Detect which cell encompasses the target text, then output its [x, y] center coordinate. 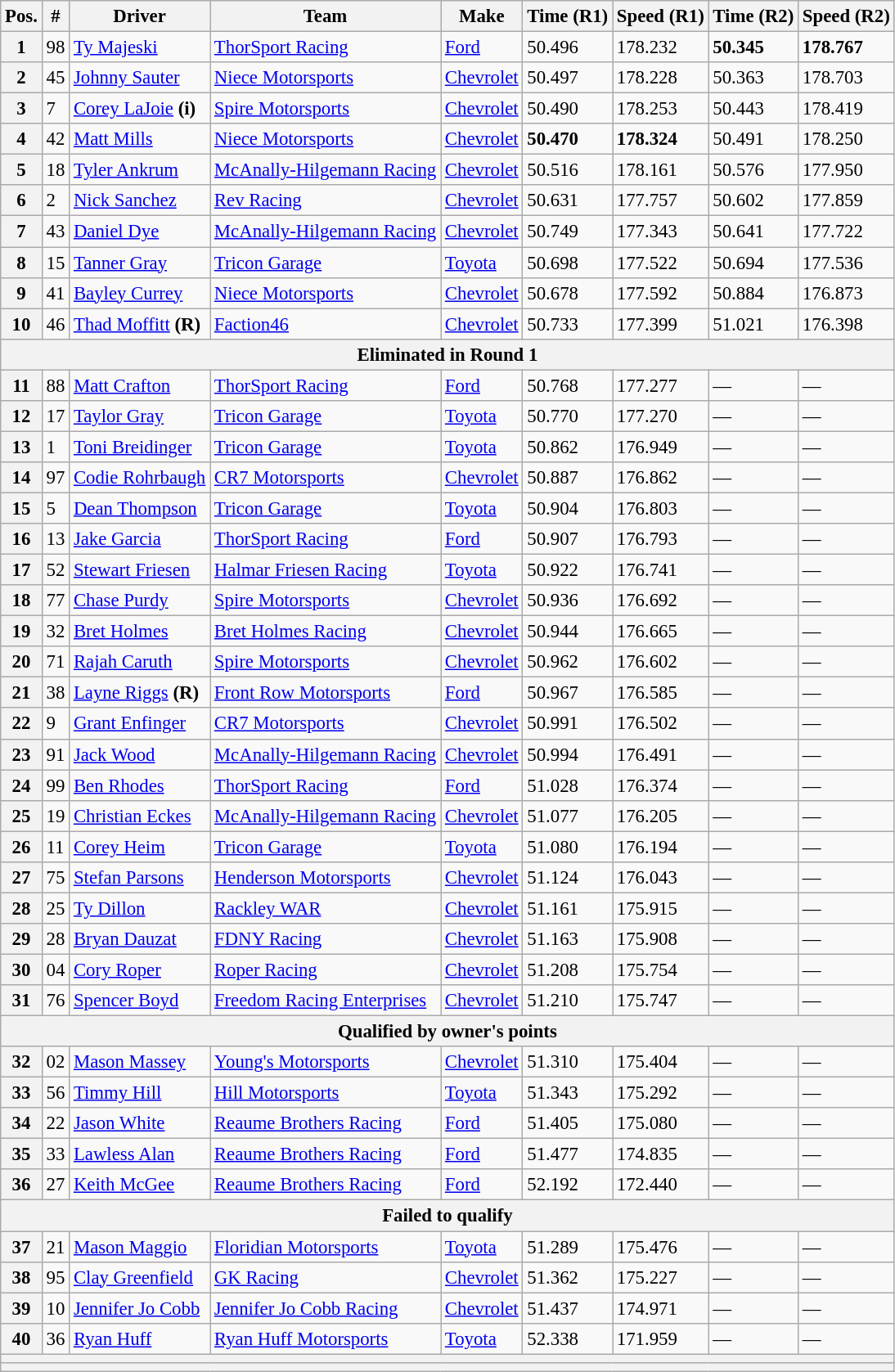
Eliminated in Round 1 [447, 354]
30 [21, 969]
Jason White [140, 1123]
Young's Motorsports [326, 1062]
50.631 [568, 200]
98 [56, 47]
Daniel Dye [140, 232]
50.922 [568, 570]
Keith McGee [140, 1185]
51.210 [568, 1001]
Speed (R2) [847, 16]
41 [56, 293]
50.491 [753, 139]
56 [56, 1093]
Stefan Parsons [140, 878]
176.585 [660, 693]
175.227 [660, 1277]
Christian Eckes [140, 816]
175.747 [660, 1001]
Rajah Caruth [140, 662]
176.398 [847, 324]
176.692 [660, 601]
Clay Greenfield [140, 1277]
51.343 [568, 1093]
50.443 [753, 109]
Ben Rhodes [140, 785]
51.208 [568, 969]
52.338 [568, 1338]
176.502 [660, 724]
176.803 [660, 508]
Jake Garcia [140, 539]
175.404 [660, 1062]
177.399 [660, 324]
172.440 [660, 1185]
12 [21, 416]
51.362 [568, 1277]
178.703 [847, 78]
Grant Enfinger [140, 724]
Speed (R1) [660, 16]
176.205 [660, 816]
50.994 [568, 754]
176.602 [660, 662]
177.757 [660, 200]
Team [326, 16]
176.491 [660, 754]
50.749 [568, 232]
50.694 [753, 263]
174.971 [660, 1308]
178.419 [847, 109]
FDNY Racing [326, 939]
39 [21, 1308]
178.161 [660, 170]
50.516 [568, 170]
02 [56, 1062]
4 [21, 139]
50.967 [568, 693]
Johnny Sauter [140, 78]
75 [56, 878]
51.124 [568, 878]
175.292 [660, 1093]
Mason Massey [140, 1062]
177.270 [660, 416]
176.043 [660, 878]
29 [21, 939]
50.733 [568, 324]
Make [482, 16]
50.641 [753, 232]
52.192 [568, 1185]
04 [56, 969]
Tanner Gray [140, 263]
51.477 [568, 1154]
50.470 [568, 139]
16 [21, 539]
Bret Holmes [140, 632]
178.324 [660, 139]
176.374 [660, 785]
50.602 [753, 200]
34 [21, 1123]
Bayley Currey [140, 293]
174.835 [660, 1154]
88 [56, 385]
71 [56, 662]
Mason Maggio [140, 1247]
51.289 [568, 1247]
Corey Heim [140, 847]
50.862 [568, 447]
175.476 [660, 1247]
51.021 [753, 324]
Failed to qualify [447, 1216]
50.576 [753, 170]
Thad Moffitt (R) [140, 324]
50.768 [568, 385]
176.862 [660, 478]
20 [21, 662]
Qualified by owner's points [447, 1032]
176.741 [660, 570]
45 [56, 78]
Codie Rohrbaugh [140, 478]
40 [21, 1338]
Time (R2) [753, 16]
50.770 [568, 416]
46 [56, 324]
171.959 [660, 1338]
177.722 [847, 232]
50.496 [568, 47]
Rev Racing [326, 200]
Cory Roper [140, 969]
Freedom Racing Enterprises [326, 1001]
50.345 [753, 47]
51.405 [568, 1123]
Roper Racing [326, 969]
Jack Wood [140, 754]
6 [21, 200]
14 [21, 478]
Driver [140, 16]
26 [21, 847]
51.161 [568, 908]
24 [21, 785]
50.962 [568, 662]
3 [21, 109]
50.907 [568, 539]
91 [56, 754]
Chase Purdy [140, 601]
Hill Motorsports [326, 1093]
Lawless Alan [140, 1154]
177.950 [847, 170]
Tyler Ankrum [140, 170]
Matt Mills [140, 139]
51.077 [568, 816]
Ty Majeski [140, 47]
50.698 [568, 263]
178.253 [660, 109]
175.915 [660, 908]
95 [56, 1277]
37 [21, 1247]
50.678 [568, 293]
43 [56, 232]
50.497 [568, 78]
97 [56, 478]
51.080 [568, 847]
178.228 [660, 78]
31 [21, 1001]
177.277 [660, 385]
GK Racing [326, 1277]
51.310 [568, 1062]
175.080 [660, 1123]
176.949 [660, 447]
Stewart Friesen [140, 570]
178.767 [847, 47]
Pos. [21, 16]
Halmar Friesen Racing [326, 570]
Front Row Motorsports [326, 693]
177.592 [660, 293]
176.194 [660, 847]
50.936 [568, 601]
Timmy Hill [140, 1093]
Layne Riggs (R) [140, 693]
Bret Holmes Racing [326, 632]
50.991 [568, 724]
Faction46 [326, 324]
35 [21, 1154]
99 [56, 785]
42 [56, 139]
Time (R1) [568, 16]
176.665 [660, 632]
Jennifer Jo Cobb [140, 1308]
51.437 [568, 1308]
Dean Thompson [140, 508]
77 [56, 601]
Nick Sanchez [140, 200]
Toni Breidinger [140, 447]
8 [21, 263]
Henderson Motorsports [326, 878]
# [56, 16]
51.163 [568, 939]
175.908 [660, 939]
Bryan Dauzat [140, 939]
Ty Dillon [140, 908]
Ryan Huff Motorsports [326, 1338]
178.232 [660, 47]
Spencer Boyd [140, 1001]
175.754 [660, 969]
52 [56, 570]
50.884 [753, 293]
Floridian Motorsports [326, 1247]
176.793 [660, 539]
Taylor Gray [140, 416]
176.873 [847, 293]
51.028 [568, 785]
50.944 [568, 632]
177.522 [660, 263]
Rackley WAR [326, 908]
50.904 [568, 508]
178.250 [847, 139]
Matt Crafton [140, 385]
76 [56, 1001]
50.490 [568, 109]
Corey LaJoie (i) [140, 109]
Ryan Huff [140, 1338]
23 [21, 754]
Jennifer Jo Cobb Racing [326, 1308]
177.343 [660, 232]
177.859 [847, 200]
50.887 [568, 478]
177.536 [847, 263]
50.363 [753, 78]
